Detect which cell encompasses the target text, then output its [X, Y] center coordinate. 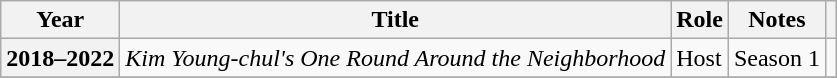
Year [60, 20]
Role [700, 20]
2018–2022 [60, 58]
Season 1 [776, 58]
Host [700, 58]
Title [396, 20]
Kim Young-chul's One Round Around the Neighborhood [396, 58]
Notes [776, 20]
